For the text-containing cell, return its midpoint in (x, y) coordinate format. 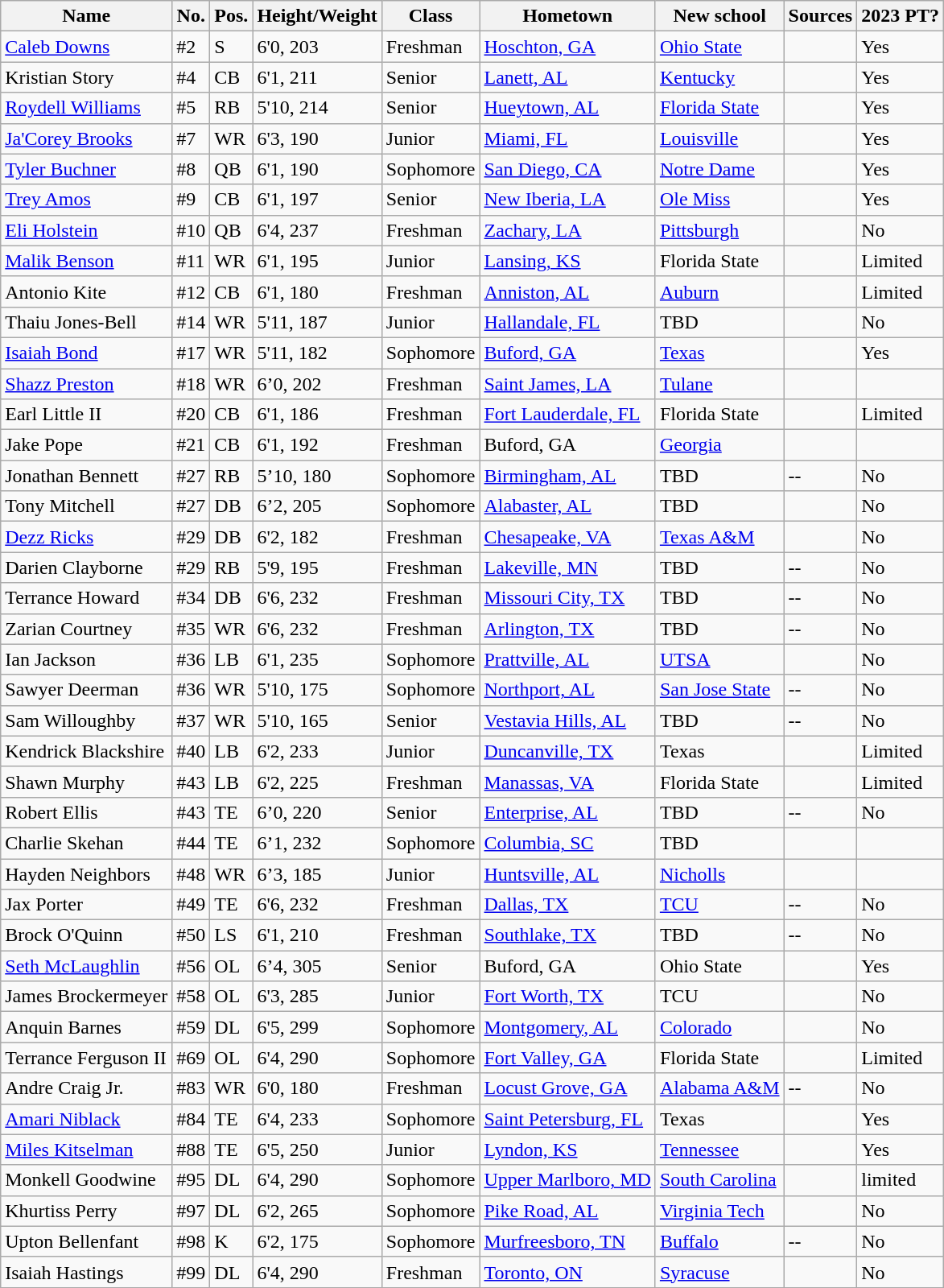
5'9, 195 (317, 568)
Miami, FL (567, 138)
Class (431, 16)
Ole Miss (719, 200)
Dezz Ricks (87, 537)
Ja'Corey Brooks (87, 138)
Upton Bellenfant (87, 1241)
6'0, 203 (317, 47)
Andre Craig Jr. (87, 1088)
6'2, 175 (317, 1241)
Fort Valley, GA (567, 1058)
Missouri City, TX (567, 598)
Monkell Goodwine (87, 1180)
Hometown (567, 16)
#8 (192, 169)
Anniston, AL (567, 291)
6'5, 250 (317, 1150)
Fort Worth, TX (567, 997)
#20 (192, 415)
James Brockermeyer (87, 997)
K (232, 1241)
Roydell Williams (87, 108)
Zarian Courtney (87, 629)
#9 (192, 200)
Trey Amos (87, 200)
5’10, 180 (317, 476)
6'1, 195 (317, 261)
Arlington, TX (567, 629)
#35 (192, 629)
Antonio Kite (87, 291)
#40 (192, 751)
Duncanville, TX (567, 751)
Isaiah Bond (87, 353)
#88 (192, 1150)
limited (901, 1180)
Texas A&M (719, 537)
#10 (192, 230)
Earl Little II (87, 415)
Shawn Murphy (87, 782)
Eli Holstein (87, 230)
#14 (192, 322)
Hueytown, AL (567, 108)
#98 (192, 1241)
Lakeville, MN (567, 568)
Prattville, AL (567, 659)
Brock O'Quinn (87, 935)
5'11, 182 (317, 353)
#95 (192, 1180)
Hoschton, GA (567, 47)
Tennessee (719, 1150)
6'3, 190 (317, 138)
Saint James, LA (567, 384)
5'10, 214 (317, 108)
Tony Mitchell (87, 506)
#21 (192, 445)
Fort Lauderdale, FL (567, 415)
Pittsburgh (719, 230)
6'1, 180 (317, 291)
Auburn (719, 291)
Lanett, AL (567, 77)
Charlie Skehan (87, 843)
San Diego, CA (567, 169)
Tulane (719, 384)
#12 (192, 291)
#58 (192, 997)
6'1, 197 (317, 200)
Sources (821, 16)
Amari Niblack (87, 1119)
#84 (192, 1119)
Kentucky (719, 77)
LS (232, 935)
6’3, 185 (317, 873)
#49 (192, 905)
Terrance Howard (87, 598)
6'2, 233 (317, 751)
Hallandale, FL (567, 322)
6'1, 235 (317, 659)
Chesapeake, VA (567, 537)
#83 (192, 1088)
Khurtiss Perry (87, 1211)
Toronto, ON (567, 1272)
#99 (192, 1272)
Virginia Tech (719, 1211)
Thaiu Jones-Bell (87, 322)
Jake Pope (87, 445)
6'1, 186 (317, 415)
Sam Willoughby (87, 720)
6'2, 265 (317, 1211)
6'1, 211 (317, 77)
Buffalo (719, 1241)
Sawyer Deerman (87, 690)
6’0, 220 (317, 812)
Hayden Neighbors (87, 873)
Robert Ellis (87, 812)
Jonathan Bennett (87, 476)
Kendrick Blackshire (87, 751)
6’4, 305 (317, 966)
#34 (192, 598)
Seth McLaughlin (87, 966)
#50 (192, 935)
San Jose State (719, 690)
Alabama A&M (719, 1088)
Lyndon, KS (567, 1150)
6’1, 232 (317, 843)
Georgia (719, 445)
#11 (192, 261)
6'4, 233 (317, 1119)
Malik Benson (87, 261)
#5 (192, 108)
6'2, 182 (317, 537)
Kristian Story (87, 77)
#69 (192, 1058)
Montgomery, AL (567, 1027)
Pike Road, AL (567, 1211)
No. (192, 16)
New Iberia, LA (567, 200)
Louisville (719, 138)
Southlake, TX (567, 935)
2023 PT? (901, 16)
Alabaster, AL (567, 506)
Northport, AL (567, 690)
#2 (192, 47)
Zachary, LA (567, 230)
6'1, 210 (317, 935)
6’0, 202 (317, 384)
Birmingham, AL (567, 476)
Huntsville, AL (567, 873)
Colorado (719, 1027)
Columbia, SC (567, 843)
Caleb Downs (87, 47)
#56 (192, 966)
UTSA (719, 659)
Darien Clayborne (87, 568)
5'11, 187 (317, 322)
Tyler Buchner (87, 169)
Notre Dame (719, 169)
6’2, 205 (317, 506)
#97 (192, 1211)
Saint Petersburg, FL (567, 1119)
Vestavia Hills, AL (567, 720)
Dallas, TX (567, 905)
Isaiah Hastings (87, 1272)
#18 (192, 384)
New school (719, 16)
Enterprise, AL (567, 812)
6'0, 180 (317, 1088)
Height/Weight (317, 16)
Ian Jackson (87, 659)
Pos. (232, 16)
6'1, 190 (317, 169)
#4 (192, 77)
#59 (192, 1027)
6'3, 285 (317, 997)
#48 (192, 873)
#44 (192, 843)
Anquin Barnes (87, 1027)
#7 (192, 138)
5'10, 175 (317, 690)
#37 (192, 720)
Murfreesboro, TN (567, 1241)
South Carolina (719, 1180)
6'1, 192 (317, 445)
Miles Kitselman (87, 1150)
Upper Marlboro, MD (567, 1180)
Manassas, VA (567, 782)
Jax Porter (87, 905)
Syracuse (719, 1272)
6'2, 225 (317, 782)
6'4, 237 (317, 230)
#17 (192, 353)
Terrance Ferguson II (87, 1058)
6'5, 299 (317, 1027)
Locust Grove, GA (567, 1088)
5'10, 165 (317, 720)
Nicholls (719, 873)
Name (87, 16)
Shazz Preston (87, 384)
S (232, 47)
Lansing, KS (567, 261)
